Extract the (X, Y) coordinate from the center of the cell holding the provided text.  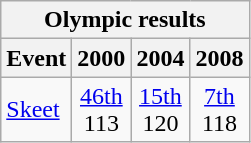
2000 (102, 58)
46th113 (102, 110)
2004 (160, 58)
Skeet (36, 110)
2008 (220, 58)
7th118 (220, 110)
Olympic results (125, 20)
15th120 (160, 110)
Event (36, 58)
